From the cell containing the given text, extract its center point as [x, y] coordinate. 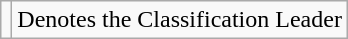
Denotes the Classification Leader [180, 20]
